Output the (x, y) coordinate of the center of the cell containing the given text.  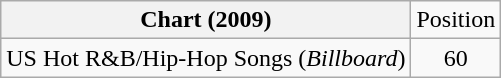
60 (456, 58)
Chart (2009) (206, 20)
US Hot R&B/Hip-Hop Songs (Billboard) (206, 58)
Position (456, 20)
